Extract the (x, y) coordinate from the center of the cell holding the provided text.  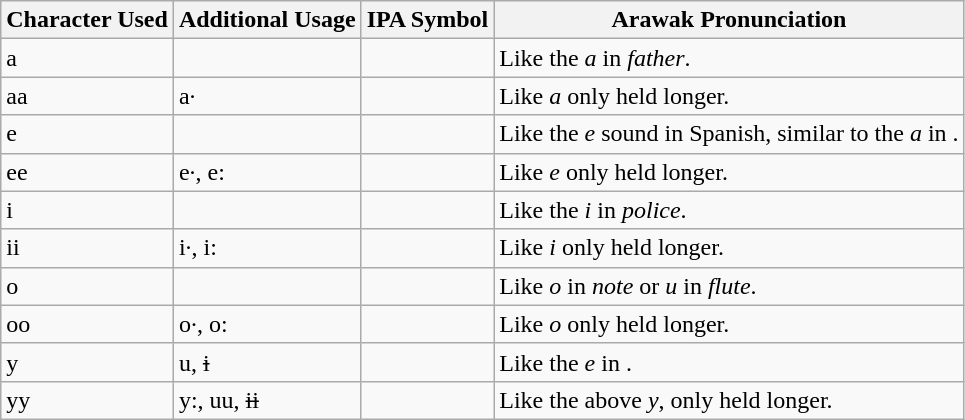
i·, i: (267, 248)
Additional Usage (267, 20)
o·, o: (267, 324)
Like o in note or u in flute. (729, 286)
a (88, 58)
Like the e sound in Spanish, similar to the a in . (729, 134)
Character Used (88, 20)
i (88, 210)
o (88, 286)
Like the above y, only held longer. (729, 400)
Like the a in father. (729, 58)
y:, uu, ii (267, 400)
Like e only held longer. (729, 172)
Like the i in police. (729, 210)
y (88, 362)
yy (88, 400)
oo (88, 324)
IPA Symbol (428, 20)
Arawak Pronunciation (729, 20)
u, i (267, 362)
Like o only held longer. (729, 324)
Like i only held longer. (729, 248)
a· (267, 96)
aa (88, 96)
ii (88, 248)
Like a only held longer. (729, 96)
Like the e in . (729, 362)
e·, e: (267, 172)
e (88, 134)
ee (88, 172)
